Determine the [x, y] coordinate at the center of the cell enclosing the given text.  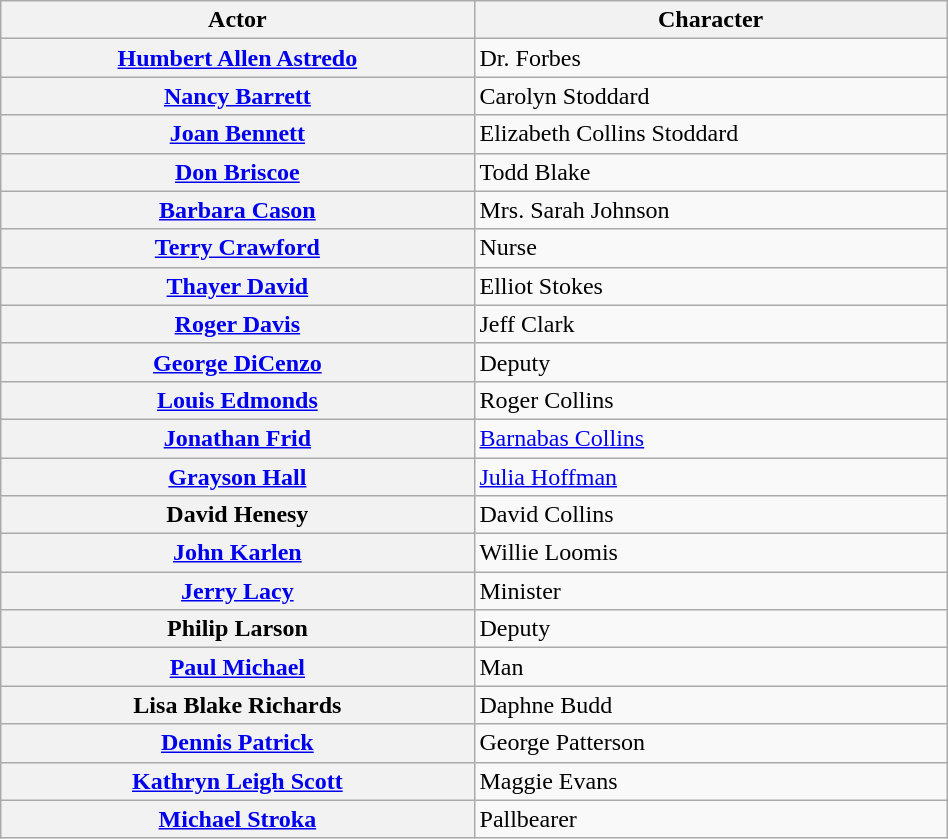
Minister [710, 591]
Mrs. Sarah Johnson [710, 210]
Actor [238, 20]
Carolyn Stoddard [710, 96]
George Patterson [710, 743]
David Collins [710, 515]
Man [710, 667]
Elizabeth Collins Stoddard [710, 134]
Roger Collins [710, 400]
Elliot Stokes [710, 286]
Nurse [710, 248]
Grayson Hall [238, 477]
Dr. Forbes [710, 58]
Dennis Patrick [238, 743]
Humbert Allen Astredo [238, 58]
Thayer David [238, 286]
Barbara Cason [238, 210]
Character [710, 20]
Jeff Clark [710, 324]
David Henesy [238, 515]
John Karlen [238, 553]
Daphne Budd [710, 705]
Willie Loomis [710, 553]
Maggie Evans [710, 781]
Jerry Lacy [238, 591]
Terry Crawford [238, 248]
Barnabas Collins [710, 438]
Roger Davis [238, 324]
Philip Larson [238, 629]
Lisa Blake Richards [238, 705]
Paul Michael [238, 667]
Michael Stroka [238, 819]
Don Briscoe [238, 172]
Joan Bennett [238, 134]
Julia Hoffman [710, 477]
Todd Blake [710, 172]
George DiCenzo [238, 362]
Pallbearer [710, 819]
Louis Edmonds [238, 400]
Nancy Barrett [238, 96]
Kathryn Leigh Scott [238, 781]
Jonathan Frid [238, 438]
